Detect which cell encompasses the target text, then output its (X, Y) center coordinate. 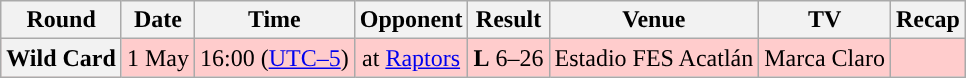
Round (62, 20)
Recap (928, 20)
Venue (654, 20)
Result (508, 20)
16:00 (UTC–5) (274, 58)
1 May (158, 58)
L 6–26 (508, 58)
at Raptors (411, 58)
Wild Card (62, 58)
Estadio FES Acatlán (654, 58)
Date (158, 20)
Time (274, 20)
Opponent (411, 20)
Marca Claro (825, 58)
TV (825, 20)
